Provide the [x, y] coordinate of the cell's center where the given text is located.  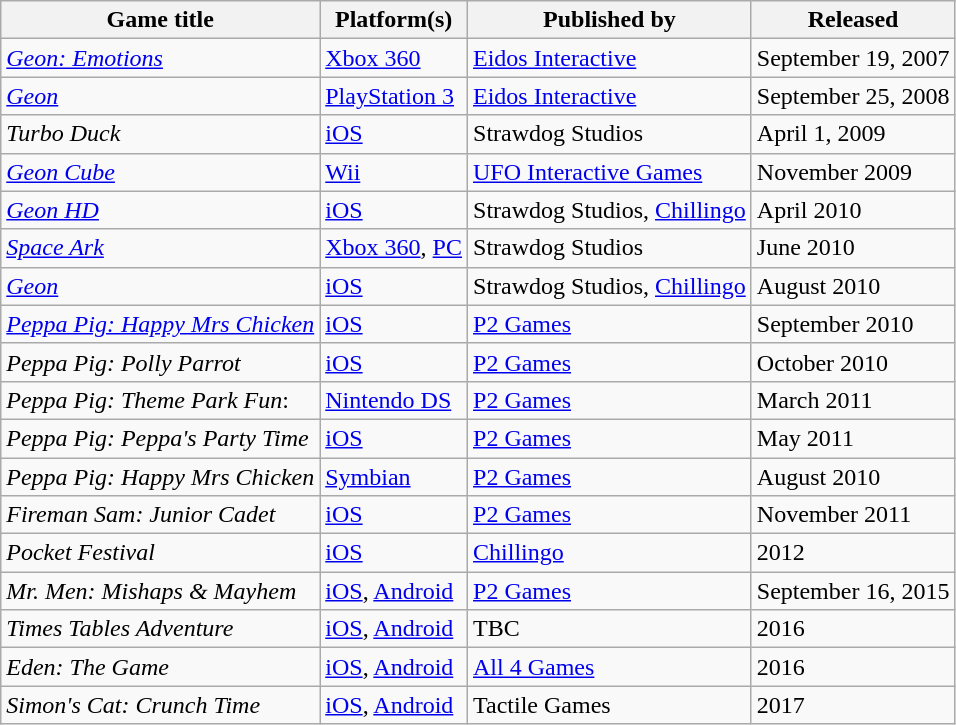
Simon's Cat: Crunch Time [160, 705]
Times Tables Adventure [160, 629]
All 4 Games [610, 667]
Space Ark [160, 248]
Symbian [394, 477]
Released [853, 20]
September 25, 2008 [853, 96]
April 1, 2009 [853, 134]
November 2009 [853, 172]
UFO Interactive Games [610, 172]
Nintendo DS [394, 400]
Geon HD [160, 210]
March 2011 [853, 400]
PlayStation 3 [394, 96]
Chillingo [610, 553]
Xbox 360 [394, 58]
April 2010 [853, 210]
September 16, 2015 [853, 591]
Eden: The Game [160, 667]
Published by [610, 20]
Geon Cube [160, 172]
2012 [853, 553]
October 2010 [853, 362]
Mr. Men: Mishaps & Mayhem [160, 591]
TBC [610, 629]
June 2010 [853, 248]
Pocket Festival [160, 553]
September 19, 2007 [853, 58]
Game title [160, 20]
Geon: Emotions [160, 58]
2017 [853, 705]
Wii [394, 172]
Peppa Pig: Peppa's Party Time [160, 438]
Platform(s) [394, 20]
Peppa Pig: Polly Parrot [160, 362]
Xbox 360, PC [394, 248]
Fireman Sam: Junior Cadet [160, 515]
September 2010 [853, 324]
November 2011 [853, 515]
May 2011 [853, 438]
Turbo Duck [160, 134]
Tactile Games [610, 705]
Peppa Pig: Theme Park Fun: [160, 400]
